Find where the given text appears and provide that cell's center as (x, y) coordinate. 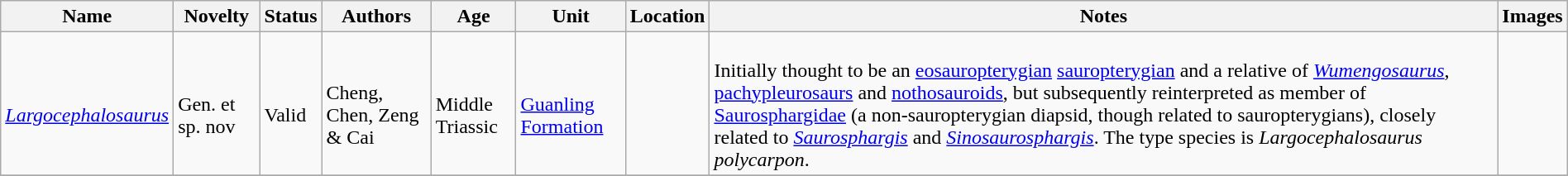
Valid (291, 104)
Novelty (217, 17)
Images (1532, 17)
Cheng, Chen, Zeng & Cai (376, 104)
Notes (1103, 17)
Guanling Formation (571, 104)
Location (667, 17)
Unit (571, 17)
Name (88, 17)
Gen. et sp. nov (217, 104)
Status (291, 17)
Middle Triassic (473, 104)
Authors (376, 17)
Age (473, 17)
Largocephalosaurus (88, 104)
